Return the (x, y) coordinate for the center point of the cell that contains the specified text.  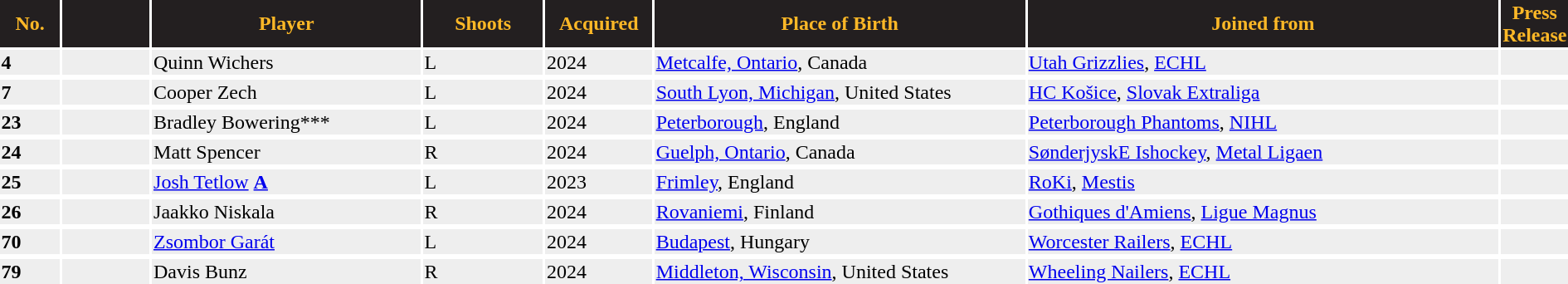
Jaakko Niskala (287, 212)
RoKi, Mestis (1263, 182)
Rovaniemi, Finland (840, 212)
Josh Tetlow A (287, 182)
Metcalfe, Ontario, Canada (840, 62)
26 (30, 212)
Place of Birth (840, 23)
Worcester Railers, ECHL (1263, 242)
2023 (599, 182)
HC Košice, Slovak Extraliga (1263, 92)
Cooper Zech (287, 92)
23 (30, 122)
Player (287, 23)
Utah Grizzlies, ECHL (1263, 62)
Gothiques d'Amiens, Ligue Magnus (1263, 212)
24 (30, 152)
4 (30, 62)
No. (30, 23)
Joined from (1263, 23)
South Lyon, Michigan, United States (840, 92)
Shoots (483, 23)
Budapest, Hungary (840, 242)
SønderjyskE Ishockey, Metal Ligaen (1263, 152)
25 (30, 182)
79 (30, 272)
Peterborough Phantoms, NIHL (1263, 122)
Davis Bunz (287, 272)
Quinn Wichers (287, 62)
Wheeling Nailers, ECHL (1263, 272)
7 (30, 92)
Matt Spencer (287, 152)
70 (30, 242)
Acquired (599, 23)
Frimley, England (840, 182)
Guelph, Ontario, Canada (840, 152)
Bradley Bowering*** (287, 122)
Zsombor Garát (287, 242)
Peterborough, England (840, 122)
Press Release (1535, 23)
Middleton, Wisconsin, United States (840, 272)
